Detect which cell encompasses the target text, then output its (x, y) center coordinate. 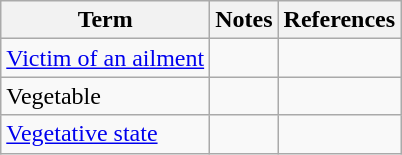
Vegetable (106, 96)
References (340, 20)
Term (106, 20)
Notes (244, 20)
Victim of an ailment (106, 58)
Vegetative state (106, 134)
